Return the (X, Y) coordinate for the center point of the cell that contains the specified text.  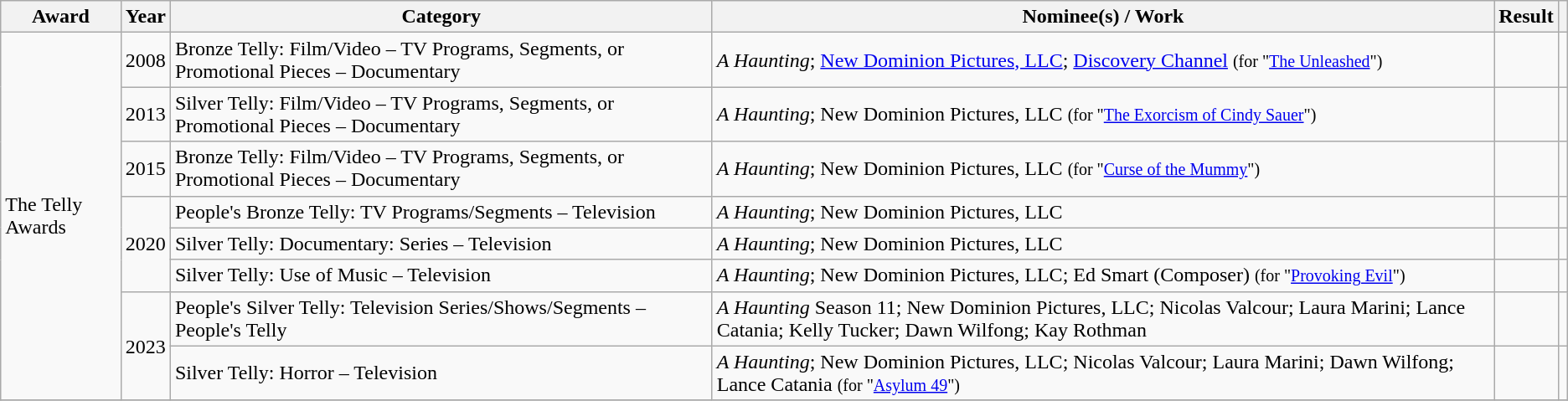
Silver Telly: Documentary: Series – Television (441, 244)
A Haunting; New Dominion Pictures, LLC; Discovery Channel (for "The Unleashed") (1103, 60)
2015 (146, 169)
Result (1526, 17)
People's Bronze Telly: TV Programs/Segments – Television (441, 212)
2008 (146, 60)
Nominee(s) / Work (1103, 17)
Silver Telly: Film/Video – TV Programs, Segments, or Promotional Pieces – Documentary (441, 114)
A Haunting; New Dominion Pictures, LLC; Nicolas Valcour; Laura Marini; Dawn Wilfong; Lance Catania (for "Asylum 49") (1103, 373)
A Haunting Season 11; New Dominion Pictures, LLC; Nicolas Valcour; Laura Marini; Lance Catania; Kelly Tucker; Dawn Wilfong; Kay Rothman (1103, 318)
Category (441, 17)
A Haunting; New Dominion Pictures, LLC (for "The Exorcism of Cindy Sauer") (1103, 114)
A Haunting; New Dominion Pictures, LLC (for "Curse of the Mummy") (1103, 169)
Silver Telly: Horror – Television (441, 373)
2023 (146, 346)
Award (61, 17)
Silver Telly: Use of Music – Television (441, 275)
The Telly Awards (61, 217)
2020 (146, 244)
Year (146, 17)
2013 (146, 114)
A Haunting; New Dominion Pictures, LLC; Ed Smart (Composer) (for "Provoking Evil") (1103, 275)
People's Silver Telly: Television Series/Shows/Segments – People's Telly (441, 318)
